Capture the cell that displays the provided text and extract its [X, Y] central coordinate. 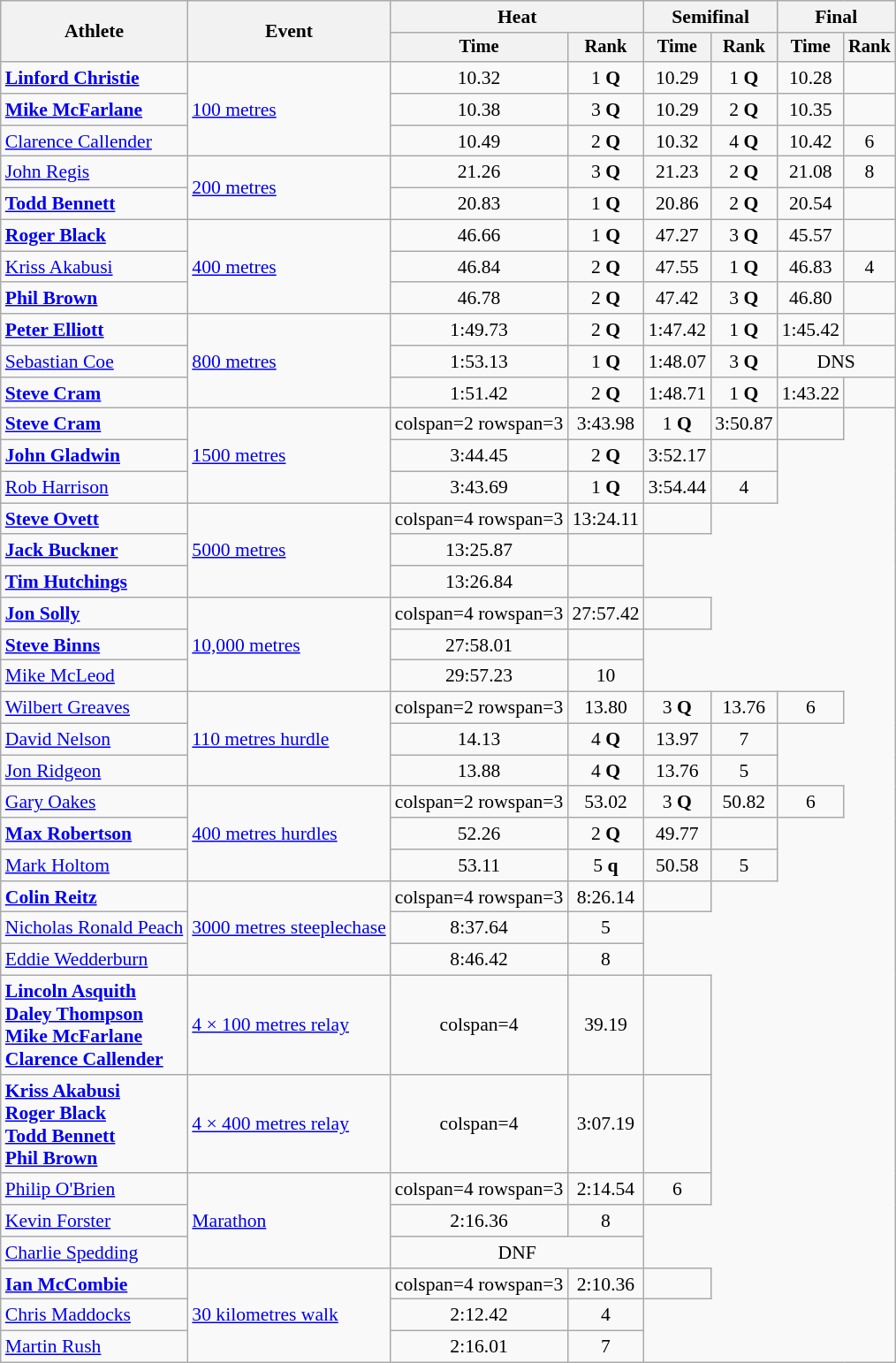
3:43.69 [479, 488]
Mike McLeod [95, 676]
45.57 [811, 236]
DNF [518, 1253]
400 metres hurdles [289, 834]
53.02 [605, 803]
46.83 [811, 267]
20.86 [677, 204]
Roger Black [95, 236]
Eddie Wedderburn [95, 960]
4 × 400 metres relay [289, 1124]
2:16.01 [479, 1347]
Rob Harrison [95, 488]
20.54 [811, 204]
10.35 [811, 110]
5000 metres [289, 550]
47.42 [677, 299]
John Gladwin [95, 456]
2:12.42 [479, 1315]
2:14.54 [605, 1190]
Mike McFarlane [95, 110]
Steve Ovett [95, 519]
Jack Buckner [95, 551]
47.27 [677, 236]
Jon Ridgeon [95, 771]
10.49 [479, 141]
10 [605, 676]
50.58 [677, 865]
200 metres [289, 187]
2:16.36 [479, 1221]
DNS [836, 362]
Tim Hutchings [95, 582]
Martin Rush [95, 1347]
Steve Binns [95, 645]
1:48.07 [677, 362]
Phil Brown [95, 299]
3:43.98 [605, 424]
Peter Elliott [95, 330]
5 q [605, 865]
10.38 [479, 110]
Athlete [95, 32]
Clarence Callender [95, 141]
13:25.87 [479, 551]
800 metres [289, 361]
3:50.87 [744, 424]
50.82 [744, 803]
1:51.42 [479, 393]
110 metres hurdle [289, 739]
3:44.45 [479, 456]
Jon Solly [95, 613]
1:45.42 [811, 330]
Semifinal [710, 17]
Ian McCombie [95, 1284]
Marathon [289, 1222]
27:57.42 [605, 613]
14.13 [479, 740]
Wilbert Greaves [95, 708]
Charlie Spedding [95, 1253]
53.11 [479, 865]
Event [289, 32]
29:57.23 [479, 676]
3000 metres steeplechase [289, 928]
1:48.71 [677, 393]
Kriss Akabusi [95, 267]
13.80 [605, 708]
David Nelson [95, 740]
Sebastian Coe [95, 362]
400 metres [289, 267]
Kevin Forster [95, 1221]
Gary Oakes [95, 803]
46.80 [811, 299]
46.78 [479, 299]
1:53.13 [479, 362]
21.23 [677, 172]
Linford Christie [95, 78]
100 metres [289, 110]
2:10.36 [605, 1284]
30 kilometres walk [289, 1315]
Heat [518, 17]
3:07.19 [605, 1124]
20.83 [479, 204]
21.08 [811, 172]
47.55 [677, 267]
Kriss AkabusiRoger BlackTodd BennettPhil Brown [95, 1124]
10.28 [811, 78]
27:58.01 [479, 645]
1500 metres [289, 456]
Nicholas Ronald Peach [95, 928]
21.26 [479, 172]
10.42 [811, 141]
13.88 [479, 771]
Mark Holtom [95, 865]
Max Robertson [95, 834]
52.26 [479, 834]
46.66 [479, 236]
4 × 100 metres relay [289, 1025]
49.77 [677, 834]
13.97 [677, 740]
1:43.22 [811, 393]
Lincoln AsquithDaley ThompsonMike McFarlaneClarence Callender [95, 1025]
10,000 metres [289, 645]
13:26.84 [479, 582]
John Regis [95, 172]
8:37.64 [479, 928]
13:24.11 [605, 519]
3:52.17 [677, 456]
Colin Reitz [95, 897]
1:49.73 [479, 330]
8:26.14 [605, 897]
Todd Bennett [95, 204]
3:54.44 [677, 488]
46.84 [479, 267]
Philip O'Brien [95, 1190]
8:46.42 [479, 960]
39.19 [605, 1025]
1:47.42 [677, 330]
Final [836, 17]
Chris Maddocks [95, 1315]
